From the cell containing the given text, extract its center point as [x, y] coordinate. 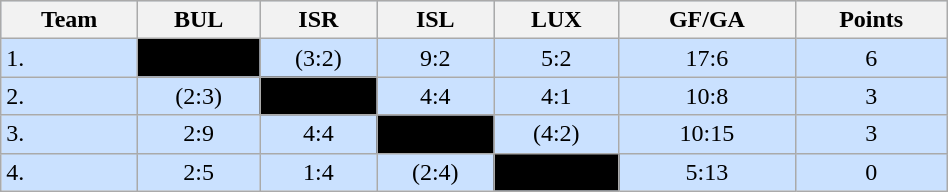
LUX [556, 20]
ISL [436, 20]
(3:2) [318, 58]
3. [70, 134]
5:2 [556, 58]
10:8 [707, 96]
(2:3) [199, 96]
BUL [199, 20]
1. [70, 58]
Points [871, 20]
GF/GA [707, 20]
4:1 [556, 96]
4. [70, 172]
6 [871, 58]
(2:4) [436, 172]
1:4 [318, 172]
ISR [318, 20]
Team [70, 20]
(4:2) [556, 134]
10:15 [707, 134]
17:6 [707, 58]
9:2 [436, 58]
2:5 [199, 172]
2. [70, 96]
2:9 [199, 134]
5:13 [707, 172]
0 [871, 172]
